Provide the [x, y] coordinate of the cell's center where the given text is located.  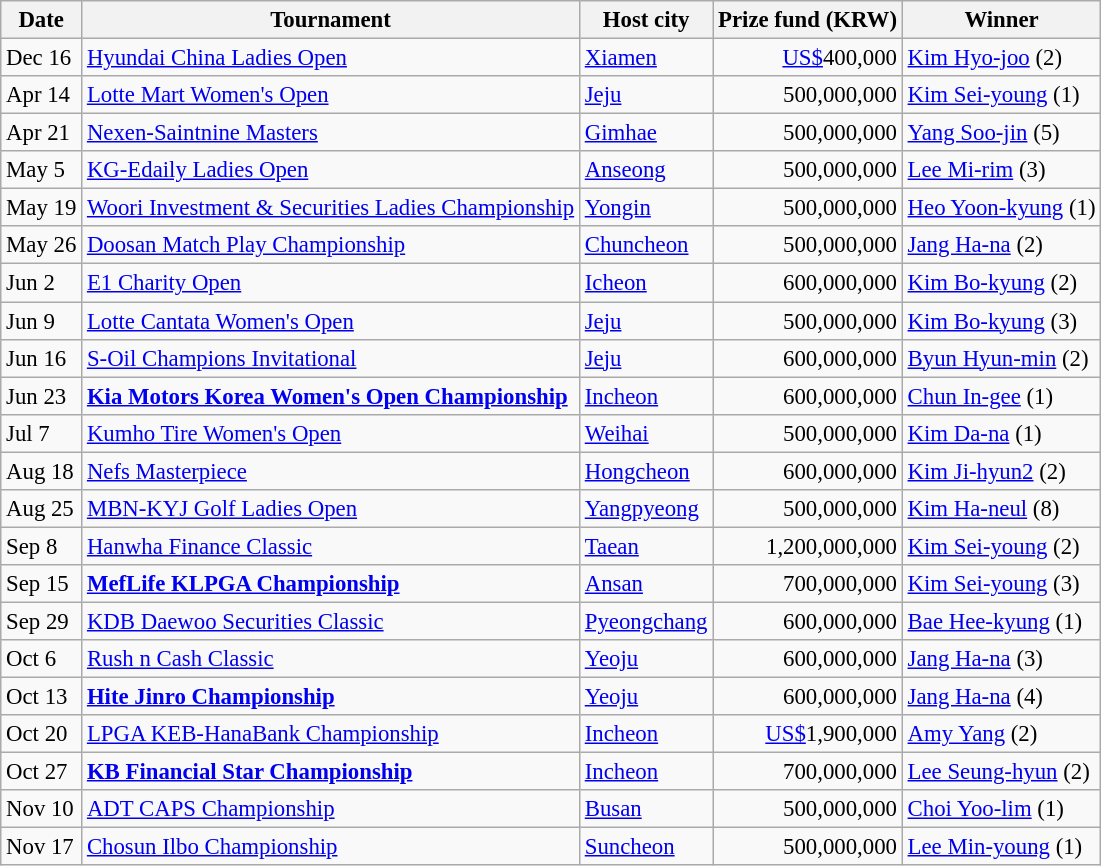
Chuncheon [646, 245]
Kim Sei-young (2) [1002, 546]
MBN-KYJ Golf Ladies Open [331, 509]
KG-Edaily Ladies Open [331, 170]
Ansan [646, 584]
Jun 23 [42, 396]
Sep 15 [42, 584]
Woori Investment & Securities Ladies Championship [331, 208]
Doosan Match Play Championship [331, 245]
LPGA KEB-HanaBank Championship [331, 734]
E1 Charity Open [331, 283]
S-Oil Champions Invitational [331, 358]
Busan [646, 809]
Hanwha Finance Classic [331, 546]
1,200,000,000 [808, 546]
Sep 8 [42, 546]
Kim Bo-kyung (3) [1002, 321]
Byun Hyun-min (2) [1002, 358]
US$400,000 [808, 58]
Lee Seung-hyun (2) [1002, 772]
Nov 17 [42, 847]
Jun 9 [42, 321]
Oct 6 [42, 659]
Nefs Masterpiece [331, 471]
Prize fund (KRW) [808, 20]
Yang Soo-jin (5) [1002, 133]
ADT CAPS Championship [331, 809]
Kia Motors Korea Women's Open Championship [331, 396]
Oct 20 [42, 734]
Hongcheon [646, 471]
Lee Min-young (1) [1002, 847]
Apr 14 [42, 95]
Winner [1002, 20]
Aug 25 [42, 509]
Date [42, 20]
Amy Yang (2) [1002, 734]
Anseong [646, 170]
Aug 18 [42, 471]
Jang Ha-na (4) [1002, 697]
Kumho Tire Women's Open [331, 433]
Xiamen [646, 58]
Lotte Cantata Women's Open [331, 321]
Nov 10 [42, 809]
Weihai [646, 433]
Hyundai China Ladies Open [331, 58]
MefLife KLPGA Championship [331, 584]
Nexen-Saintnine Masters [331, 133]
Jun 2 [42, 283]
Kim Da-na (1) [1002, 433]
Kim Hyo-joo (2) [1002, 58]
Oct 27 [42, 772]
Kim Sei-young (3) [1002, 584]
Rush n Cash Classic [331, 659]
Taean [646, 546]
Lotte Mart Women's Open [331, 95]
Kim Bo-kyung (2) [1002, 283]
May 26 [42, 245]
Oct 13 [42, 697]
Chosun Ilbo Championship [331, 847]
Gimhae [646, 133]
Bae Hee-kyung (1) [1002, 621]
Icheon [646, 283]
Sep 29 [42, 621]
Host city [646, 20]
US$1,900,000 [808, 734]
Yangpyeong [646, 509]
Hite Jinro Championship [331, 697]
May 5 [42, 170]
Jang Ha-na (2) [1002, 245]
Tournament [331, 20]
Chun In-gee (1) [1002, 396]
May 19 [42, 208]
Yongin [646, 208]
Choi Yoo-lim (1) [1002, 809]
Apr 21 [42, 133]
KB Financial Star Championship [331, 772]
Suncheon [646, 847]
KDB Daewoo Securities Classic [331, 621]
Lee Mi-rim (3) [1002, 170]
Jun 16 [42, 358]
Pyeongchang [646, 621]
Kim Ji-hyun2 (2) [1002, 471]
Dec 16 [42, 58]
Kim Sei-young (1) [1002, 95]
Jang Ha-na (3) [1002, 659]
Jul 7 [42, 433]
Heo Yoon-kyung (1) [1002, 208]
Kim Ha-neul (8) [1002, 509]
